Determine the (x, y) coordinate at the center of the cell enclosing the given text.  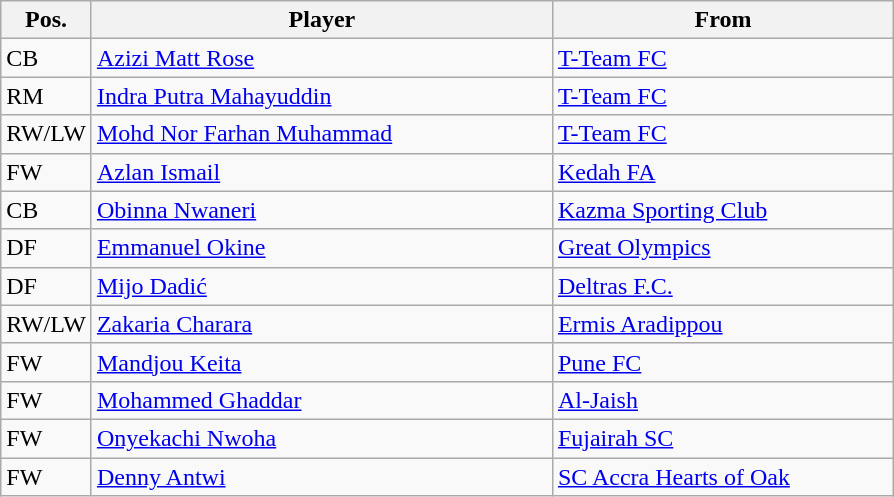
Kedah FA (722, 172)
Zakaria Charara (322, 324)
Obinna Nwaneri (322, 210)
Azizi Matt Rose (322, 58)
Onyekachi Nwoha (322, 438)
Deltras F.C. (722, 286)
From (722, 20)
Azlan Ismail (322, 172)
Emmanuel Okine (322, 248)
Player (322, 20)
Denny Antwi (322, 477)
Ermis Aradippou (722, 324)
Mijo Dadić (322, 286)
Mohd Nor Farhan Muhammad (322, 134)
Great Olympics (722, 248)
SC Accra Hearts of Oak (722, 477)
Fujairah SC (722, 438)
Pune FC (722, 362)
Mandjou Keita (322, 362)
Pos. (46, 20)
Mohammed Ghaddar (322, 400)
RM (46, 96)
Kazma Sporting Club (722, 210)
Indra Putra Mahayuddin (322, 96)
Al-Jaish (722, 400)
